Identify which cell holds the provided text, then report its [x, y] central coordinate. 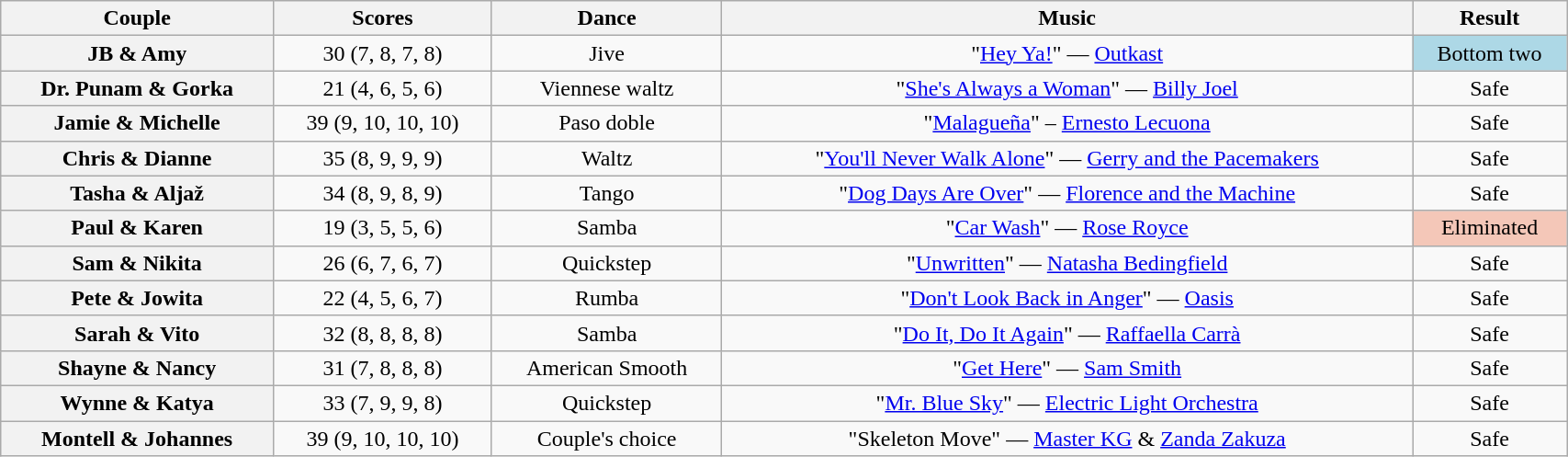
Tango [606, 193]
Paul & Karen [138, 228]
"Don't Look Back in Anger" — Oasis [1067, 298]
26 (6, 7, 6, 7) [383, 263]
Eliminated [1490, 228]
Dance [606, 18]
Scores [383, 18]
Paso doble [606, 123]
Couple's choice [606, 439]
Music [1067, 18]
"You'll Never Walk Alone" — Gerry and the Pacemakers [1067, 158]
"Car Wash" — Rose Royce [1067, 228]
21 (4, 6, 5, 6) [383, 88]
"She's Always a Woman" — Billy Joel [1067, 88]
American Smooth [606, 368]
30 (7, 8, 7, 8) [383, 53]
Wynne & Katya [138, 403]
"Skeleton Move" — Master KG & Zanda Zakuza [1067, 439]
19 (3, 5, 5, 6) [383, 228]
Tasha & Aljaž [138, 193]
Viennese waltz [606, 88]
Pete & Jowita [138, 298]
Bottom two [1490, 53]
Chris & Dianne [138, 158]
35 (8, 9, 9, 9) [383, 158]
22 (4, 5, 6, 7) [383, 298]
Sam & Nikita [138, 263]
31 (7, 8, 8, 8) [383, 368]
"Mr. Blue Sky" — Electric Light Orchestra [1067, 403]
"Hey Ya!" — Outkast [1067, 53]
Rumba [606, 298]
34 (8, 9, 8, 9) [383, 193]
Jive [606, 53]
Shayne & Nancy [138, 368]
"Malagueña" – Ernesto Lecuona [1067, 123]
Dr. Punam & Gorka [138, 88]
33 (7, 9, 9, 8) [383, 403]
"Dog Days Are Over" — Florence and the Machine [1067, 193]
"Do It, Do It Again" — Raffaella Carrà [1067, 333]
Jamie & Michelle [138, 123]
32 (8, 8, 8, 8) [383, 333]
Sarah & Vito [138, 333]
Waltz [606, 158]
Montell & Johannes [138, 439]
Result [1490, 18]
"Unwritten" — Natasha Bedingfield [1067, 263]
JB & Amy [138, 53]
"Get Here" — Sam Smith [1067, 368]
Couple [138, 18]
